Return the [x, y] coordinate for the center point of the cell that contains the specified text.  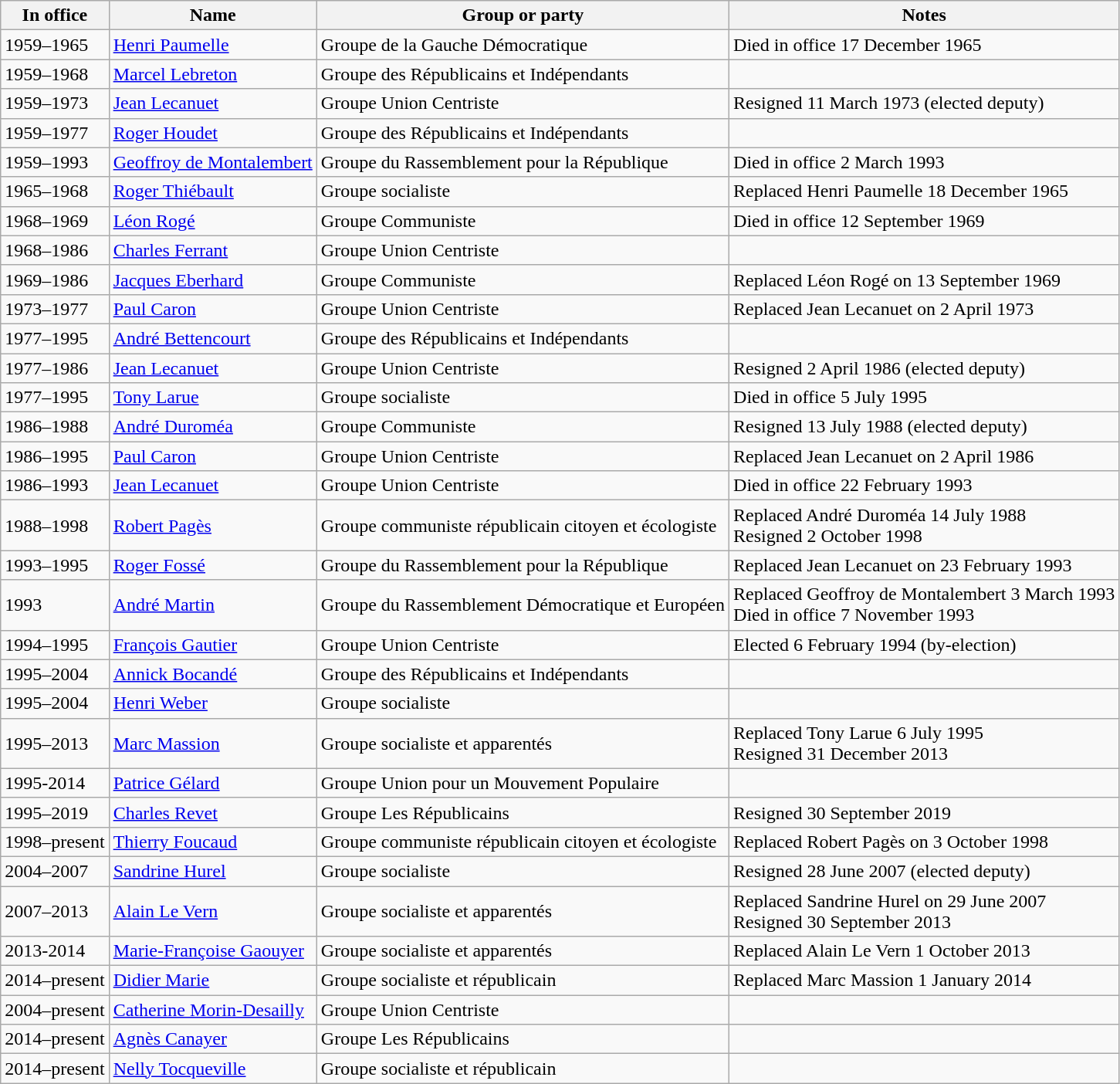
1986–1995 [55, 456]
Died in office 12 September 1969 [925, 221]
André Martin [213, 605]
Resigned 28 June 2007 (elected deputy) [925, 871]
1959–1965 [55, 45]
2013-2014 [55, 951]
In office [55, 15]
Resigned 30 September 2019 [925, 812]
1968–1969 [55, 221]
Alain Le Vern [213, 911]
Sandrine Hurel [213, 871]
Roger Fossé [213, 565]
Tony Larue [213, 398]
1973–1977 [55, 309]
François Gautier [213, 645]
1959–1973 [55, 103]
Jacques Eberhard [213, 279]
1994–1995 [55, 645]
2004–2007 [55, 871]
1995-2014 [55, 783]
2007–2013 [55, 911]
Annick Bocandé [213, 674]
Charles Revet [213, 812]
Replaced Marc Massion 1 January 2014 [925, 981]
André Bettencourt [213, 338]
Didier Marie [213, 981]
Catherine Morin-Desailly [213, 1010]
Died in office 5 July 1995 [925, 398]
Charles Ferrant [213, 250]
Nelly Tocqueville [213, 1069]
Replaced Léon Rogé on 13 September 1969 [925, 279]
Died in office 17 December 1965 [925, 45]
1993 [55, 605]
Name [213, 15]
Group or party [523, 15]
Marc Massion [213, 743]
1998–present [55, 842]
Groupe Union pour un Mouvement Populaire [523, 783]
Marie-Françoise Gaouyer [213, 951]
Thierry Foucaud [213, 842]
Died in office 22 February 1993 [925, 486]
Replaced Jean Lecanuet on 2 April 1973 [925, 309]
Resigned 11 March 1973 (elected deputy) [925, 103]
1977–1986 [55, 368]
1995–2013 [55, 743]
Henri Weber [213, 703]
Groupe de la Gauche Démocratique [523, 45]
Henri Paumelle [213, 45]
1986–1993 [55, 486]
Replaced Henri Paumelle 18 December 1965 [925, 191]
1986–1988 [55, 427]
Replaced Geoffroy de Montalembert 3 March 1993Died in office 7 November 1993 [925, 605]
Resigned 13 July 1988 (elected deputy) [925, 427]
André Duroméa [213, 427]
1959–1968 [55, 74]
1968–1986 [55, 250]
Replaced Sandrine Hurel on 29 June 2007Resigned 30 September 2013 [925, 911]
Marcel Lebreton [213, 74]
1969–1986 [55, 279]
1995–2019 [55, 812]
Died in office 2 March 1993 [925, 162]
1959–1977 [55, 133]
Geoffroy de Montalembert [213, 162]
1959–1993 [55, 162]
Notes [925, 15]
Léon Rogé [213, 221]
Patrice Gélard [213, 783]
Elected 6 February 1994 (by-election) [925, 645]
Roger Houdet [213, 133]
Agnès Canayer [213, 1039]
Replaced Jean Lecanuet on 23 February 1993 [925, 565]
1993–1995 [55, 565]
Replaced André Duroméa 14 July 1988Resigned 2 October 1998 [925, 525]
1988–1998 [55, 525]
Robert Pagès [213, 525]
Replaced Jean Lecanuet on 2 April 1986 [925, 456]
Groupe du Rassemblement Démocratique et Européen [523, 605]
Resigned 2 April 1986 (elected deputy) [925, 368]
Replaced Robert Pagès on 3 October 1998 [925, 842]
1965–1968 [55, 191]
Replaced Alain Le Vern 1 October 2013 [925, 951]
Replaced Tony Larue 6 July 1995Resigned 31 December 2013 [925, 743]
2004–present [55, 1010]
Roger Thiébault [213, 191]
